For the text-containing cell, return its midpoint in (x, y) coordinate format. 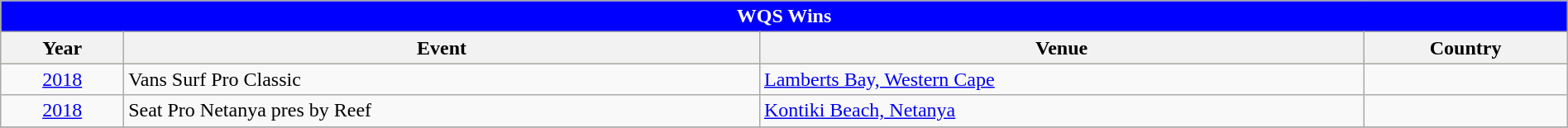
Seat Pro Netanya pres by Reef (442, 111)
Event (442, 48)
Lamberts Bay, Western Cape (1061, 79)
Country (1465, 48)
Year (63, 48)
Vans Surf Pro Classic (442, 79)
Venue (1061, 48)
Kontiki Beach, Netanya (1061, 111)
WQS Wins (784, 17)
